Scan for the cell matching the given text and deliver its [x, y] coordinate at center. 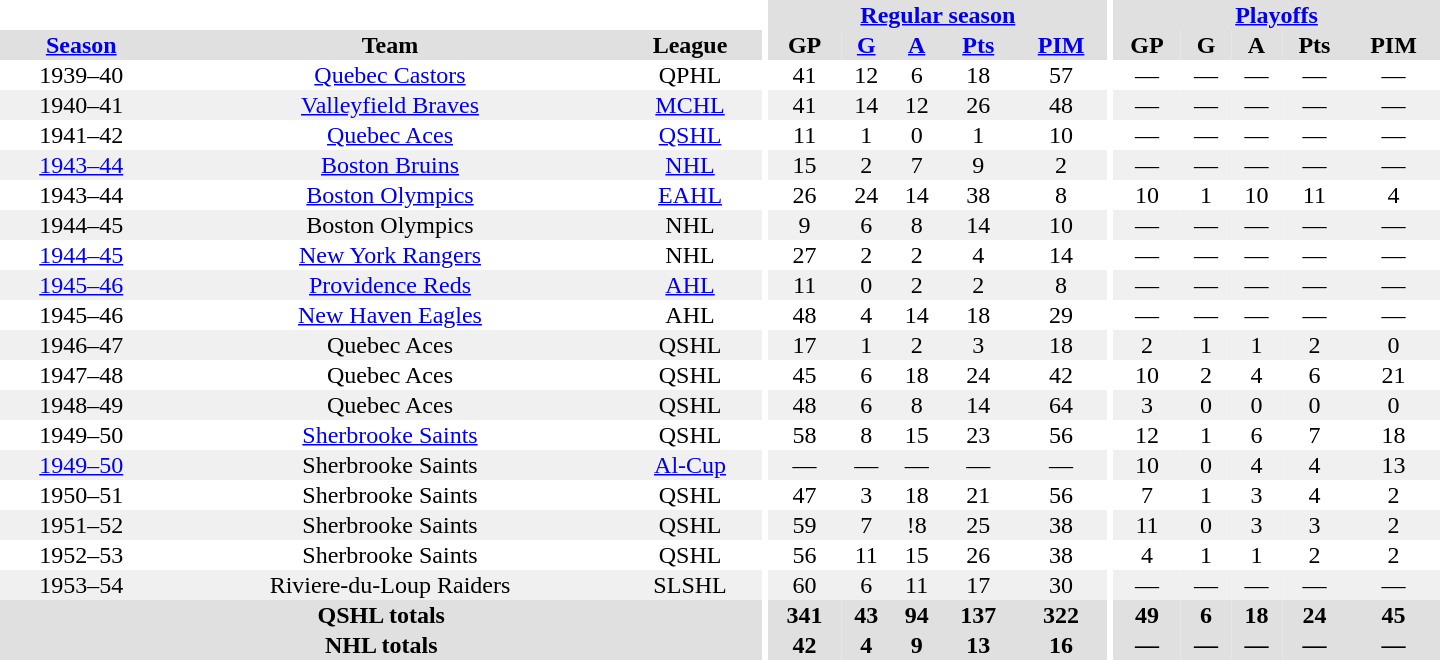
64 [1062, 405]
1951–52 [81, 525]
EAHL [690, 195]
59 [804, 525]
1946–47 [81, 345]
MCHL [690, 105]
League [690, 45]
QSHL totals [382, 615]
Team [390, 45]
Riviere-du-Loup Raiders [390, 585]
29 [1062, 315]
Al-Cup [690, 465]
1940–41 [81, 105]
60 [804, 585]
SLSHL [690, 585]
341 [804, 615]
NHL totals [382, 645]
Season [81, 45]
1947–48 [81, 375]
1952–53 [81, 555]
Providence Reds [390, 285]
137 [978, 615]
23 [978, 435]
Playoffs [1276, 15]
47 [804, 495]
43 [866, 615]
58 [804, 435]
1948–49 [81, 405]
49 [1147, 615]
27 [804, 255]
New York Rangers [390, 255]
57 [1062, 75]
1939–40 [81, 75]
322 [1062, 615]
New Haven Eagles [390, 315]
QPHL [690, 75]
1950–51 [81, 495]
25 [978, 525]
!8 [916, 525]
Boston Bruins [390, 165]
Quebec Castors [390, 75]
Regular season [938, 15]
Valleyfield Braves [390, 105]
94 [916, 615]
30 [1062, 585]
16 [1062, 645]
1941–42 [81, 135]
1953–54 [81, 585]
